Search for the cell housing the specified text and yield its (X, Y) center coordinate. 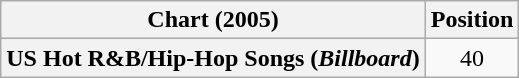
US Hot R&B/Hip-Hop Songs (Billboard) (213, 58)
40 (472, 58)
Position (472, 20)
Chart (2005) (213, 20)
